Provide the [X, Y] coordinate of the cell's center where the given text is located.  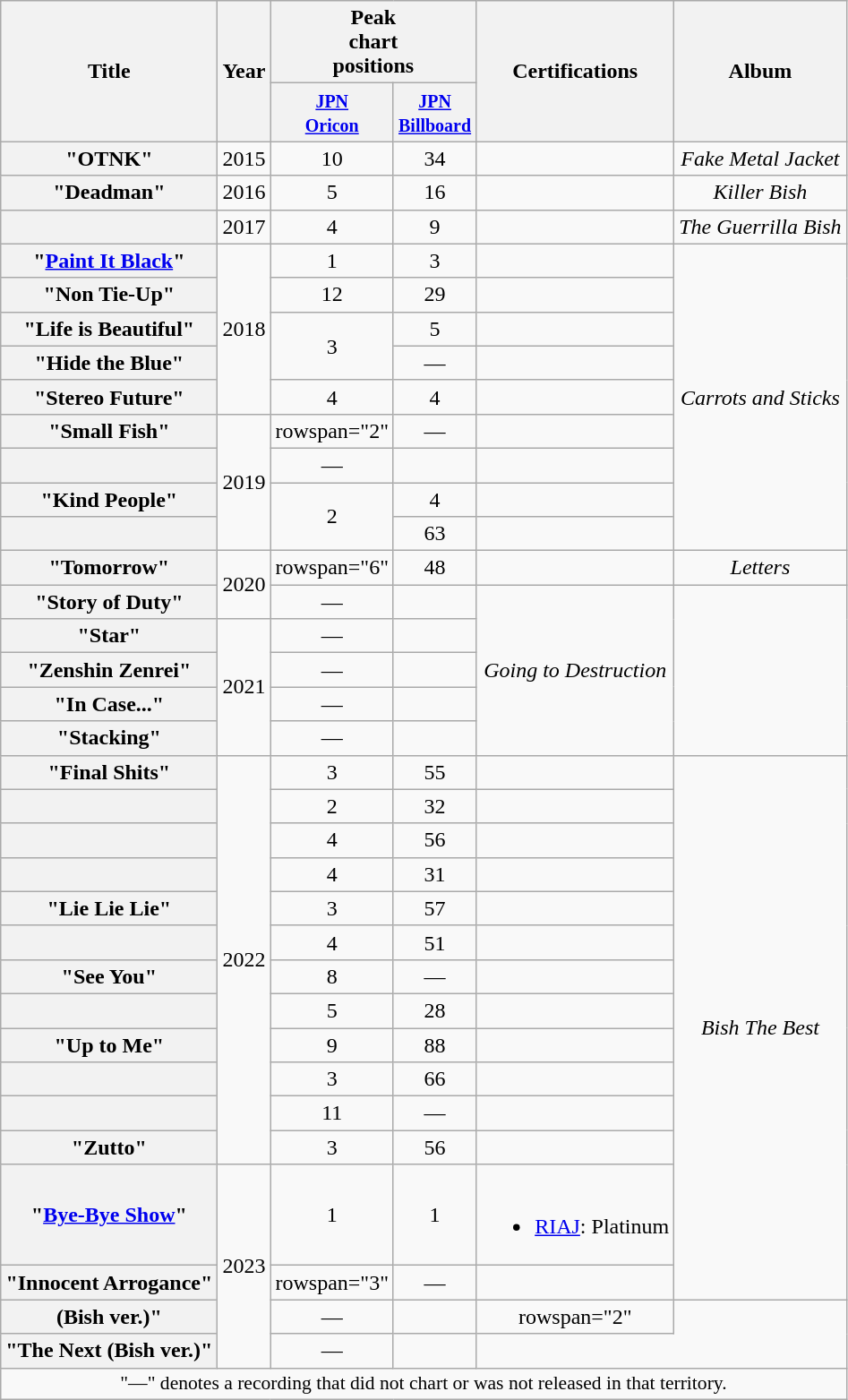
"Kind People" [109, 499]
"OTNK" [109, 159]
34 [434, 159]
"Star" [109, 636]
"Deadman" [109, 193]
"Tomorrow" [109, 568]
"—" denotes a recording that did not chart or was not released in that territory. [424, 1384]
Certifications [575, 72]
"Innocent Arrogance" [109, 1283]
2021 [244, 687]
16 [434, 193]
"Up to Me" [109, 1045]
"Small Fish" [109, 431]
rowspan="6" [332, 568]
Carrots and Sticks [760, 398]
29 [434, 295]
2016 [244, 193]
8 [332, 976]
Going to Destruction [575, 670]
"Zenshin Zenrei" [109, 670]
RIAJ: Platinum [575, 1215]
2020 [244, 585]
"Bye-Bye Show" [109, 1215]
51 [434, 942]
"Story of Duty" [109, 602]
"In Case..." [109, 704]
2018 [244, 329]
"Stereo Future" [109, 397]
88 [434, 1045]
JPNBillboard [434, 113]
Title [109, 72]
The Guerrilla Bish [760, 227]
31 [434, 874]
63 [434, 534]
"Stacking" [109, 738]
"Non Tie-Up" [109, 295]
"Lie Lie Lie" [109, 908]
Peak chart positions [373, 42]
Killer Bish [760, 193]
Album [760, 72]
"Zutto" [109, 1147]
2022 [244, 960]
55 [434, 772]
"Paint It Black" [109, 261]
"See You" [109, 976]
48 [434, 568]
66 [434, 1079]
"Final Shits" [109, 772]
28 [434, 1010]
rowspan="3" [332, 1283]
Year [244, 72]
2019 [244, 482]
Letters [760, 568]
2015 [244, 159]
57 [434, 908]
32 [434, 806]
Bish The Best [760, 1027]
"Hide the Blue" [109, 363]
2023 [244, 1267]
11 [332, 1113]
12 [332, 295]
10 [332, 159]
(Bish ver.)" [109, 1317]
"Life is Beautiful" [109, 329]
Fake Metal Jacket [760, 159]
"The Next (Bish ver.)" [109, 1351]
JPNOricon [332, 113]
2017 [244, 227]
